From the cell containing the given text, extract its center point as [x, y] coordinate. 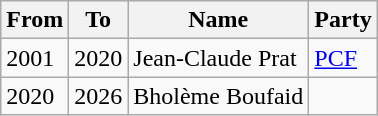
Party [343, 20]
Jean-Claude Prat [218, 58]
2026 [98, 96]
From [35, 20]
2001 [35, 58]
Bholème Boufaid [218, 96]
Name [218, 20]
PCF [343, 58]
To [98, 20]
